Search for the cell housing the specified text and yield its (x, y) center coordinate. 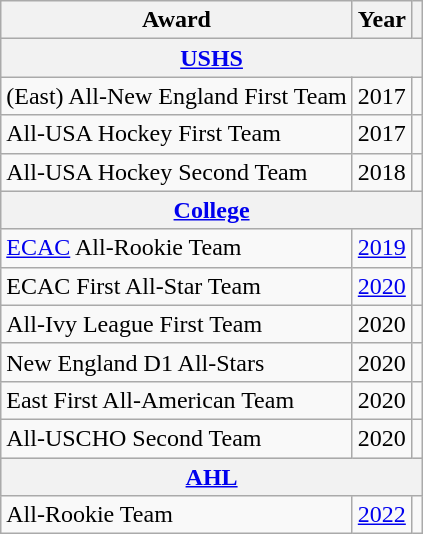
All-Rookie Team (177, 515)
East First All-American Team (177, 400)
College (212, 210)
All-USA Hockey Second Team (177, 172)
All-USCHO Second Team (177, 438)
2022 (382, 515)
2018 (382, 172)
USHS (212, 58)
ECAC All-Rookie Team (177, 248)
Year (382, 20)
AHL (212, 477)
All-USA Hockey First Team (177, 134)
New England D1 All-Stars (177, 362)
All-Ivy League First Team (177, 324)
ECAC First All-Star Team (177, 286)
(East) All-New England First Team (177, 96)
Award (177, 20)
2019 (382, 248)
